Identify which cell holds the provided text, then report its (X, Y) central coordinate. 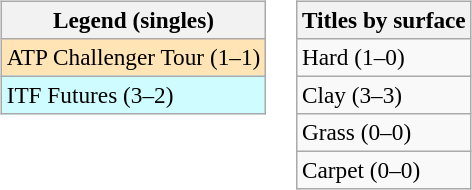
Carpet (0–0) (384, 171)
Clay (3–3) (384, 95)
Legend (singles) (133, 20)
ITF Futures (3–2) (133, 95)
Titles by surface (384, 20)
Grass (0–0) (384, 133)
Hard (1–0) (384, 57)
ATP Challenger Tour (1–1) (133, 57)
